From the cell containing the given text, extract its center point as (X, Y) coordinate. 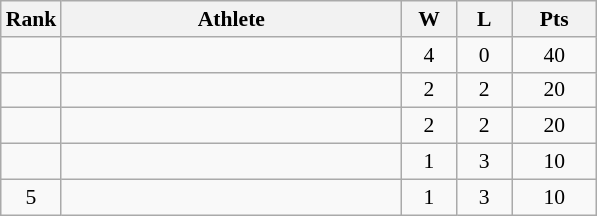
L (484, 19)
4 (428, 55)
0 (484, 55)
Rank (32, 19)
Pts (554, 19)
Athlete (231, 19)
W (428, 19)
5 (32, 197)
40 (554, 55)
